For the text-containing cell, return its midpoint in (X, Y) coordinate format. 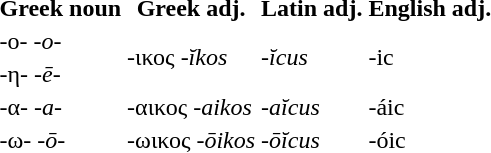
-ικος -ĭkos (192, 58)
-αικος -aikos (192, 107)
-ĭcus (312, 58)
-aĭcus (312, 107)
